Find where the given text appears and provide that cell's center as (X, Y) coordinate. 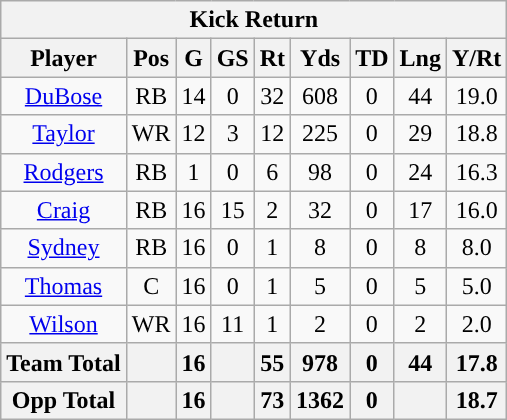
Wilson (64, 324)
G (194, 58)
18.7 (476, 400)
55 (272, 362)
DuBose (64, 96)
Team Total (64, 362)
29 (420, 134)
Craig (64, 210)
608 (320, 96)
Opp Total (64, 400)
GS (232, 58)
73 (272, 400)
Sydney (64, 248)
Kick Return (254, 20)
16.0 (476, 210)
16.3 (476, 172)
19.0 (476, 96)
17.8 (476, 362)
15 (232, 210)
Rt (272, 58)
Yds (320, 58)
2.0 (476, 324)
Taylor (64, 134)
C (151, 286)
978 (320, 362)
11 (232, 324)
TD (372, 58)
6 (272, 172)
5.0 (476, 286)
8.0 (476, 248)
Player (64, 58)
14 (194, 96)
Rodgers (64, 172)
24 (420, 172)
3 (232, 134)
18.8 (476, 134)
Thomas (64, 286)
98 (320, 172)
1362 (320, 400)
225 (320, 134)
17 (420, 210)
Pos (151, 58)
Y/Rt (476, 58)
Lng (420, 58)
